Identify which cell holds the provided text, then report its (x, y) central coordinate. 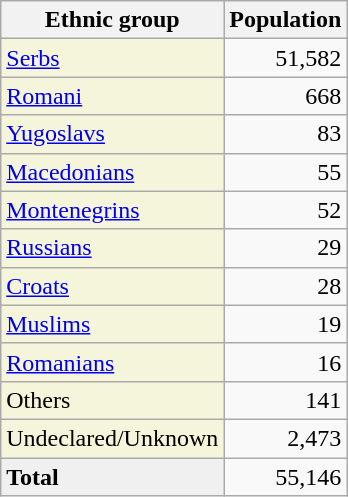
Total (112, 477)
51,582 (286, 58)
Yugoslavs (112, 134)
19 (286, 324)
Montenegrins (112, 210)
Undeclared/Unknown (112, 438)
Russians (112, 248)
Macedonians (112, 172)
16 (286, 362)
Serbs (112, 58)
55 (286, 172)
28 (286, 286)
Muslims (112, 324)
55,146 (286, 477)
Ethnic group (112, 20)
Croats (112, 286)
Romani (112, 96)
141 (286, 400)
2,473 (286, 438)
Romanians (112, 362)
52 (286, 210)
Population (286, 20)
83 (286, 134)
668 (286, 96)
29 (286, 248)
Others (112, 400)
